Detect which cell encompasses the target text, then output its (X, Y) center coordinate. 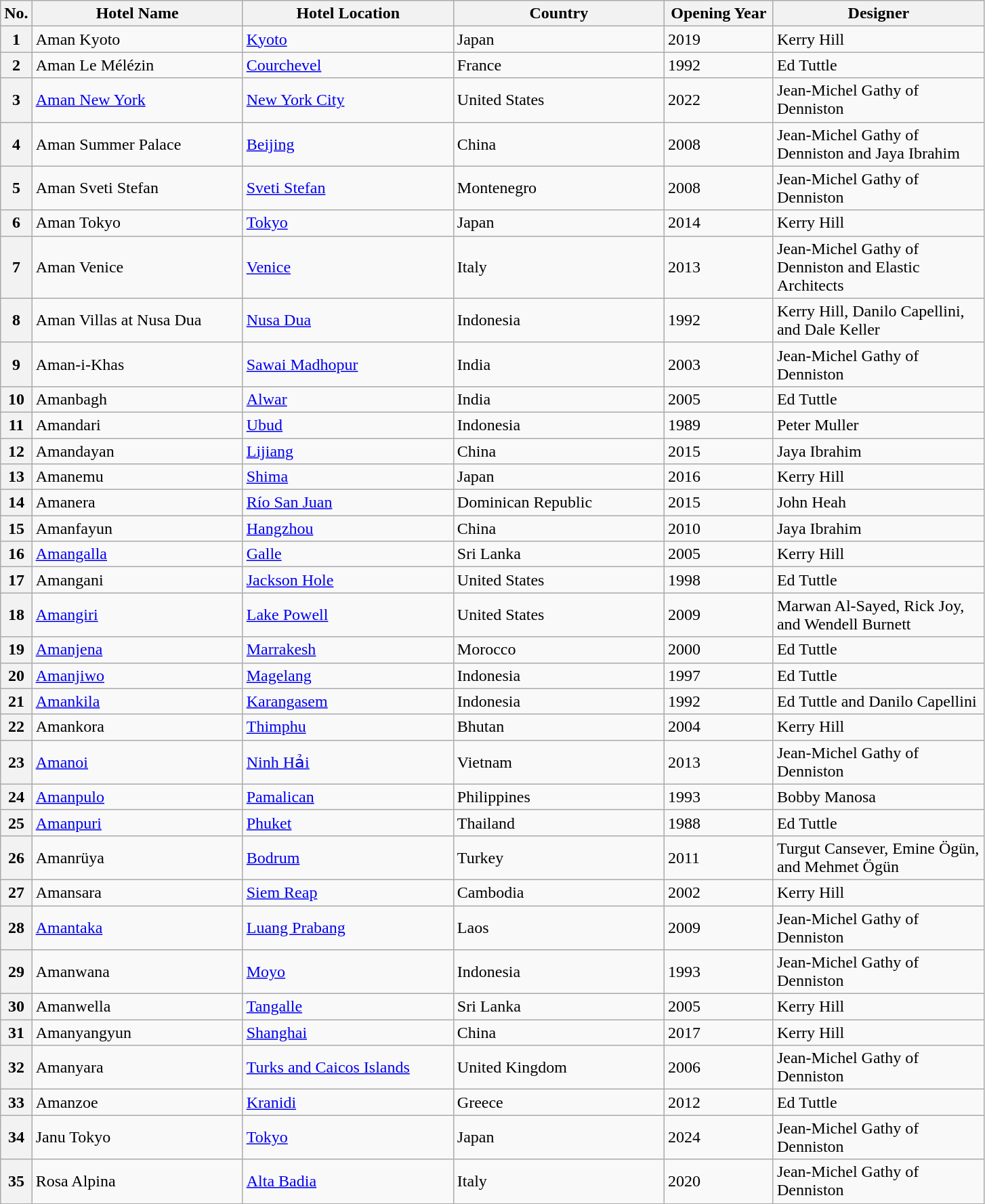
Opening Year (718, 14)
17 (16, 580)
16 (16, 554)
Amanera (137, 503)
Peter Muller (878, 425)
Amanfayun (137, 528)
35 (16, 1182)
7 (16, 267)
Venice (348, 267)
32 (16, 1068)
Moyo (348, 972)
Turgut Cansever, Emine Ögün, and Mehmet Ögün (878, 858)
2014 (718, 223)
28 (16, 927)
Hangzhou (348, 528)
Ninh Hải (348, 762)
Bodrum (348, 858)
21 (16, 701)
30 (16, 1007)
2004 (718, 727)
Magelang (348, 676)
Amangalla (137, 554)
2006 (718, 1068)
Luang Prabang (348, 927)
Aman Kyoto (137, 39)
Sveti Stefan (348, 188)
Lijiang (348, 451)
19 (16, 650)
Jean-Michel Gathy of Denniston and Jaya Ibrahim (878, 144)
2012 (718, 1102)
Country (558, 14)
Vietnam (558, 762)
1 (16, 39)
Cambodia (558, 892)
4 (16, 144)
Hotel Name (137, 14)
Aman Villas at Nusa Dua (137, 320)
1997 (718, 676)
2011 (718, 858)
Aman Le Mélézin (137, 65)
23 (16, 762)
Amanyara (137, 1068)
Amanyangyun (137, 1033)
Amanjena (137, 650)
29 (16, 972)
14 (16, 503)
20 (16, 676)
Courchevel (348, 65)
1998 (718, 580)
1988 (718, 823)
Laos (558, 927)
2000 (718, 650)
France (558, 65)
Philippines (558, 797)
Beijing (348, 144)
15 (16, 528)
6 (16, 223)
11 (16, 425)
8 (16, 320)
2 (16, 65)
34 (16, 1137)
Amanzoe (137, 1102)
2002 (718, 892)
Ed Tuttle and Danilo Capellini (878, 701)
22 (16, 727)
2017 (718, 1033)
Aman Sveti Stefan (137, 188)
John Heah (878, 503)
Thimphu (348, 727)
Amandayan (137, 451)
Amanemu (137, 477)
Hotel Location (348, 14)
24 (16, 797)
Amanpuri (137, 823)
Amanwella (137, 1007)
Siem Reap (348, 892)
Rosa Alpina (137, 1182)
Río San Juan (348, 503)
Janu Tokyo (137, 1137)
Amanwana (137, 972)
Galle (348, 554)
31 (16, 1033)
Amanrüya (137, 858)
Kyoto (348, 39)
Greece (558, 1102)
2022 (718, 100)
Amanbagh (137, 399)
Amanoi (137, 762)
2010 (718, 528)
Aman Tokyo (137, 223)
Dominican Republic (558, 503)
United Kingdom (558, 1068)
Aman-i-Khas (137, 365)
13 (16, 477)
Aman Summer Palace (137, 144)
Tangalle (348, 1007)
10 (16, 399)
Morocco (558, 650)
Alta Badia (348, 1182)
Sawai Madhopur (348, 365)
Shanghai (348, 1033)
Designer (878, 14)
Jackson Hole (348, 580)
9 (16, 365)
Thailand (558, 823)
Marrakesh (348, 650)
Marwan Al-Sayed, Rick Joy, and Wendell Burnett (878, 615)
Nusa Dua (348, 320)
Amankila (137, 701)
Aman Venice (137, 267)
Amanjiwo (137, 676)
Amandari (137, 425)
Montenegro (558, 188)
Bobby Manosa (878, 797)
33 (16, 1102)
25 (16, 823)
No. (16, 14)
Jean-Michel Gathy of Denniston and Elastic Architects (878, 267)
2024 (718, 1137)
Amantaka (137, 927)
3 (16, 100)
New York City (348, 100)
Amangani (137, 580)
12 (16, 451)
Phuket (348, 823)
Turkey (558, 858)
2003 (718, 365)
Karangasem (348, 701)
Kerry Hill, Danilo Capellini, and Dale Keller (878, 320)
1989 (718, 425)
2016 (718, 477)
18 (16, 615)
Kranidi (348, 1102)
2019 (718, 39)
Pamalican (348, 797)
Alwar (348, 399)
Turks and Caicos Islands (348, 1068)
Amangiri (137, 615)
26 (16, 858)
Lake Powell (348, 615)
Ubud (348, 425)
Amansara (137, 892)
Amankora (137, 727)
5 (16, 188)
2020 (718, 1182)
Aman New York (137, 100)
Bhutan (558, 727)
27 (16, 892)
Shima (348, 477)
Amanpulo (137, 797)
